From the cell containing the given text, extract its center point as (X, Y) coordinate. 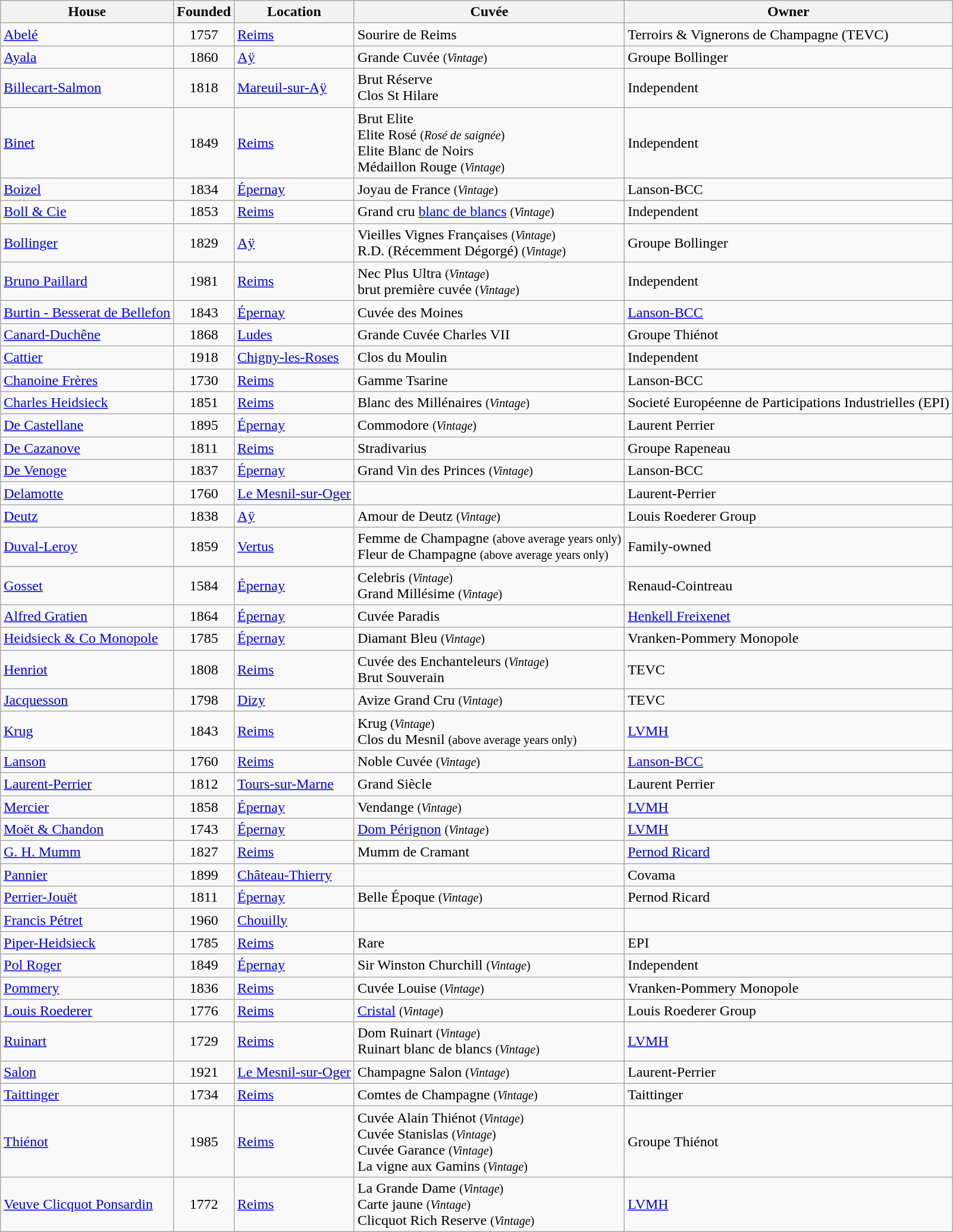
1836 (204, 988)
Renaud-Cointreau (789, 586)
Burtin - Besserat de Bellefon (87, 312)
1729 (204, 1042)
Château-Thierry (294, 875)
1859 (204, 546)
Abelé (87, 35)
Cuvée Alain Thiénot (Vintage)Cuvée Stanislas (Vintage)Cuvée Garance (Vintage)La vigne aux Gamins (Vintage) (489, 1142)
Grand Vin des Princes (Vintage) (489, 471)
Nec Plus Ultra (Vintage)brut première cuvée (Vintage) (489, 281)
Belle Époque (Vintage) (489, 898)
1772 (204, 1204)
Chanoine Frères (87, 380)
1895 (204, 426)
G. H. Mumm (87, 852)
Cattier (87, 357)
Champagne Salon (Vintage) (489, 1072)
Noble Cuvée (Vintage) (489, 761)
1734 (204, 1095)
EPI (789, 943)
Owner (789, 12)
1860 (204, 57)
1829 (204, 243)
Terroirs & Vignerons de Champagne (TEVC) (789, 35)
Stradivarius (489, 448)
Femme de Champagne (above average years only)Fleur de Champagne (above average years only) (489, 546)
1757 (204, 35)
Pommery (87, 988)
Grande Cuvée Charles VII (489, 334)
De Venoge (87, 471)
Vendange (Vintage) (489, 806)
1818 (204, 88)
Cuvée Paradis (489, 616)
Perrier-Jouët (87, 898)
Cuvée des Moines (489, 312)
Deutz (87, 516)
Charles Heidsieck (87, 403)
Chouilly (294, 920)
Cuvée Louise (Vintage) (489, 988)
Cuvée (489, 12)
Dom Pérignon (Vintage) (489, 830)
De Castellane (87, 426)
1918 (204, 357)
1981 (204, 281)
Binet (87, 143)
1834 (204, 189)
Veuve Clicquot Ponsardin (87, 1204)
Gosset (87, 586)
Gamme Tsarine (489, 380)
Bollinger (87, 243)
Grand cru blanc de blancs (Vintage) (489, 212)
Cuvée des Enchanteleurs (Vintage)Brut Souverain (489, 669)
Billecart-Salmon (87, 88)
Founded (204, 12)
1837 (204, 471)
Salon (87, 1072)
Grande Cuvée (Vintage) (489, 57)
Duval-Leroy (87, 546)
1858 (204, 806)
1776 (204, 1011)
Sir Winston Churchill (Vintage) (489, 965)
Francis Pétret (87, 920)
1798 (204, 700)
Vieilles Vignes Françaises (Vintage)R.D. (Récemment Dégorgé) (Vintage) (489, 243)
Dom Ruinart (Vintage)Ruinart blanc de blancs (Vintage) (489, 1042)
Canard-Duchêne (87, 334)
Henriot (87, 669)
Ludes (294, 334)
1853 (204, 212)
Bruno Paillard (87, 281)
Cristal (Vintage) (489, 1011)
Mumm de Cramant (489, 852)
Celebris (Vintage)Grand Millésime (Vintage) (489, 586)
Location (294, 12)
1921 (204, 1072)
Vertus (294, 546)
Family-owned (789, 546)
Societé Européenne de Participations Industrielles (EPI) (789, 403)
Avize Grand Cru (Vintage) (489, 700)
Joyau de France (Vintage) (489, 189)
1812 (204, 784)
Diamant Bleu (Vintage) (489, 639)
Thiénot (87, 1142)
Groupe Rapeneau (789, 448)
Boll & Cie (87, 212)
Mareuil-sur-Aÿ (294, 88)
1868 (204, 334)
Rare (489, 943)
Amour de Deutz (Vintage) (489, 516)
1899 (204, 875)
Pannier (87, 875)
Chigny-les-Roses (294, 357)
Krug (87, 731)
1851 (204, 403)
1808 (204, 669)
La Grande Dame (Vintage)Carte jaune (Vintage)Clicquot Rich Reserve (Vintage) (489, 1204)
Krug (Vintage)Clos du Mesnil (above average years only) (489, 731)
Heidsieck & Co Monopole (87, 639)
Piper-Heidsieck (87, 943)
Comtes de Champagne (Vintage) (489, 1095)
1584 (204, 586)
Lanson (87, 761)
Ayala (87, 57)
1864 (204, 616)
Henkell Freixenet (789, 616)
1838 (204, 516)
1985 (204, 1142)
1827 (204, 852)
Brut EliteElite Rosé (Rosé de saignée)Elite Blanc de NoirsMédaillon Rouge (Vintage) (489, 143)
Jacquesson (87, 700)
Sourire de Reims (489, 35)
De Cazanove (87, 448)
Commodore (Vintage) (489, 426)
Brut RéserveClos St Hilare (489, 88)
Clos du Moulin (489, 357)
1743 (204, 830)
Alfred Gratien (87, 616)
Dizy (294, 700)
Covama (789, 875)
Moët & Chandon (87, 830)
Louis Roederer (87, 1011)
Boizel (87, 189)
House (87, 12)
Blanc des Millénaires (Vintage) (489, 403)
Delamotte (87, 493)
Ruinart (87, 1042)
Pol Roger (87, 965)
1960 (204, 920)
Grand Siècle (489, 784)
Mercier (87, 806)
Tours-sur-Marne (294, 784)
1730 (204, 380)
